Search for the cell housing the specified text and yield its [X, Y] center coordinate. 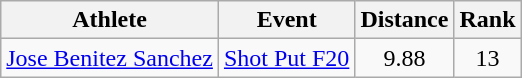
Event [286, 20]
Distance [404, 20]
Shot Put F20 [286, 58]
Rank [488, 20]
9.88 [404, 58]
13 [488, 58]
Athlete [110, 20]
Jose Benitez Sanchez [110, 58]
